Extract the [X, Y] coordinate from the center of the cell holding the provided text.  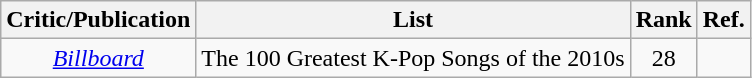
The 100 Greatest K-Pop Songs of the 2010s [413, 58]
Ref. [724, 20]
Rank [664, 20]
Critic/Publication [98, 20]
Billboard [98, 58]
List [413, 20]
28 [664, 58]
